Return the [x, y] coordinate for the center point of the cell that contains the specified text.  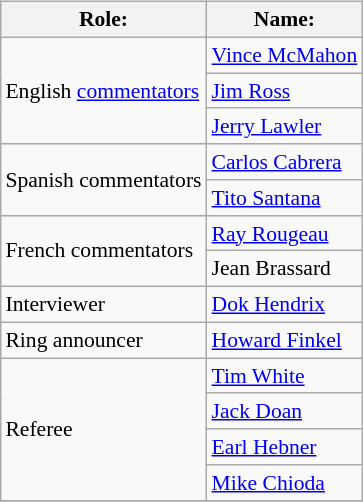
Jean Brassard [285, 269]
Tito Santana [285, 198]
Earl Hebner [285, 447]
Referee [103, 429]
Carlos Cabrera [285, 162]
Interviewer [103, 305]
Jack Doan [285, 411]
Role: [103, 20]
Jim Ross [285, 91]
Howard Finkel [285, 340]
Ring announcer [103, 340]
French commentators [103, 250]
Tim White [285, 376]
Mike Chioda [285, 483]
Name: [285, 20]
English commentators [103, 90]
Vince McMahon [285, 55]
Ray Rougeau [285, 233]
Jerry Lawler [285, 126]
Spanish commentators [103, 180]
Dok Hendrix [285, 305]
